Scan for the cell matching the given text and deliver its [x, y] coordinate at center. 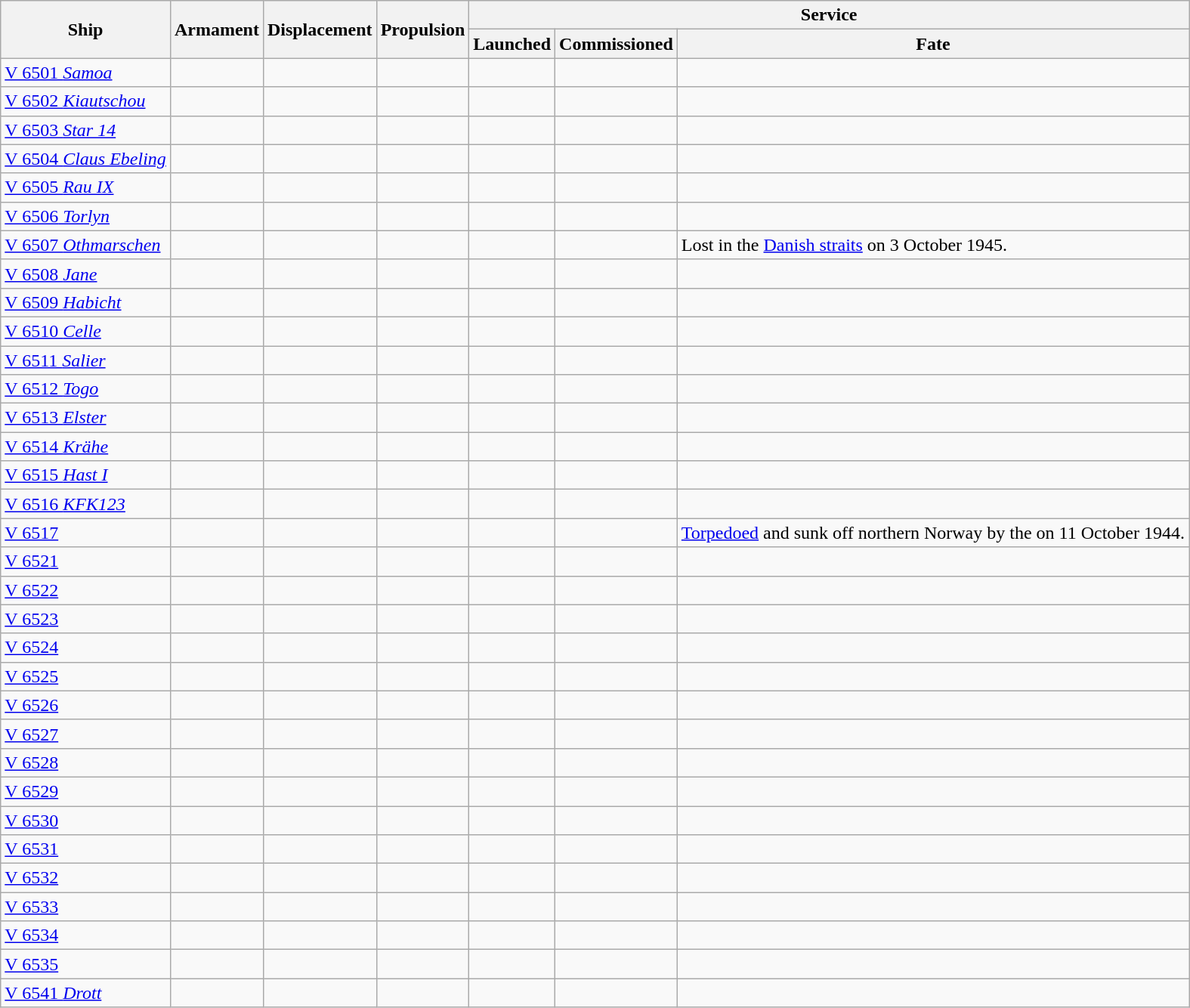
V 6506 Torlyn [86, 216]
V 6541 Drott [86, 993]
V 6527 [86, 734]
V 6521 [86, 561]
Commissioned [617, 44]
V 6502 Kiautschou [86, 101]
Fate [932, 44]
Lost in the Danish straits on 3 October 1945. [932, 245]
V 6505 Rau IX [86, 187]
V 6522 [86, 590]
V 6535 [86, 964]
V 6528 [86, 762]
V 6531 [86, 849]
V 6525 [86, 676]
Launched [512, 44]
V 6517 [86, 533]
V 6524 [86, 648]
V 6533 [86, 907]
V 6532 [86, 878]
V 6511 Salier [86, 360]
V 6509 Habicht [86, 302]
V 6523 [86, 619]
Ship [86, 29]
V 6516 KFK123 [86, 504]
Propulsion [423, 29]
V 6501 Samoa [86, 73]
Displacement [320, 29]
V 6530 [86, 820]
V 6503 Star 14 [86, 130]
V 6526 [86, 705]
V 6504 Claus Ebeling [86, 159]
Service [830, 15]
Armament [216, 29]
V 6529 [86, 791]
V 6534 [86, 935]
V 6515 Hast I [86, 475]
V 6512 Togo [86, 389]
V 6507 Othmarschen [86, 245]
Torpedoed and sunk off northern Norway by the on 11 October 1944. [932, 533]
V 6510 Celle [86, 331]
V 6508 Jane [86, 274]
V 6513 Elster [86, 418]
V 6514 Krähe [86, 447]
